Find where the given text appears and provide that cell's center as (X, Y) coordinate. 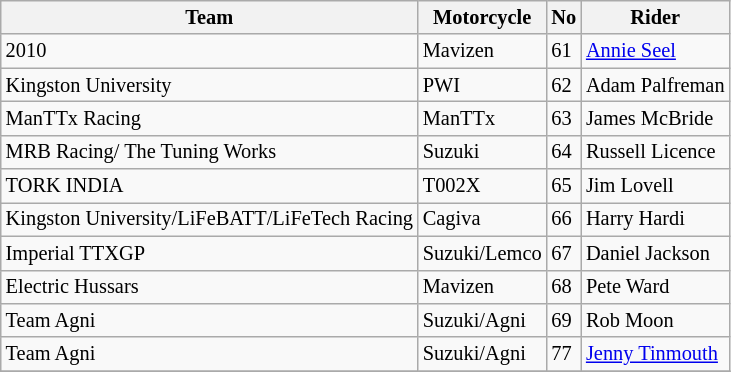
Annie Seel (655, 51)
Motorcycle (482, 17)
Suzuki (482, 152)
62 (564, 85)
Harry Hardi (655, 219)
Jim Lovell (655, 186)
63 (564, 118)
Rider (655, 17)
61 (564, 51)
TORK INDIA (210, 186)
69 (564, 320)
T002X (482, 186)
ManTTx Racing (210, 118)
67 (564, 253)
65 (564, 186)
Jenny Tinmouth (655, 354)
Imperial TTXGP (210, 253)
PWI (482, 85)
Daniel Jackson (655, 253)
Adam Palfreman (655, 85)
MRB Racing/ The Tuning Works (210, 152)
77 (564, 354)
Rob Moon (655, 320)
James McBride (655, 118)
64 (564, 152)
Kingston University/LiFeBATT/LiFeTech Racing (210, 219)
Team (210, 17)
68 (564, 287)
Russell Licence (655, 152)
2010 (210, 51)
66 (564, 219)
Cagiva (482, 219)
Pete Ward (655, 287)
ManTTx (482, 118)
Kingston University (210, 85)
Electric Hussars (210, 287)
Suzuki/Lemco (482, 253)
No (564, 17)
